Find where the given text appears and provide that cell's center as (x, y) coordinate. 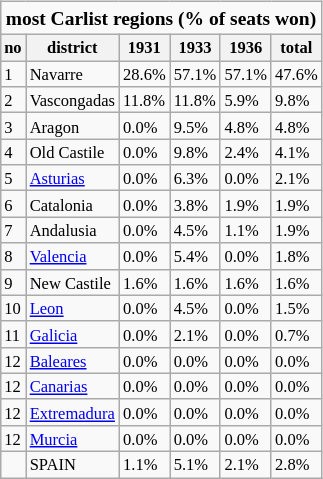
3.8% (196, 204)
Catalonia (72, 204)
1.5% (296, 308)
Leon (72, 308)
most Carlist regions (% of seats won) (161, 18)
1.8% (296, 256)
4 (13, 152)
1 (13, 74)
5 (13, 178)
Vascongadas (72, 100)
SPAIN (72, 465)
9.5% (196, 126)
Canarias (72, 386)
9 (13, 282)
10 (13, 308)
Galicia (72, 334)
Extremadura (72, 412)
1931 (144, 48)
2.4% (246, 152)
Aragon (72, 126)
2 (13, 100)
Murcia (72, 438)
8 (13, 256)
1936 (246, 48)
0.7% (296, 334)
6.3% (196, 178)
1933 (196, 48)
3 (13, 126)
no (13, 48)
Valencia (72, 256)
district (72, 48)
5.9% (246, 100)
5.4% (196, 256)
New Castile (72, 282)
5.1% (196, 465)
4.1% (296, 152)
7 (13, 230)
Asturias (72, 178)
28.6% (144, 74)
Old Castile (72, 152)
2.8% (296, 465)
Baleares (72, 360)
47.6% (296, 74)
Navarre (72, 74)
Andalusia (72, 230)
total (296, 48)
11 (13, 334)
6 (13, 204)
